Determine the (x, y) coordinate at the center of the cell enclosing the given text.  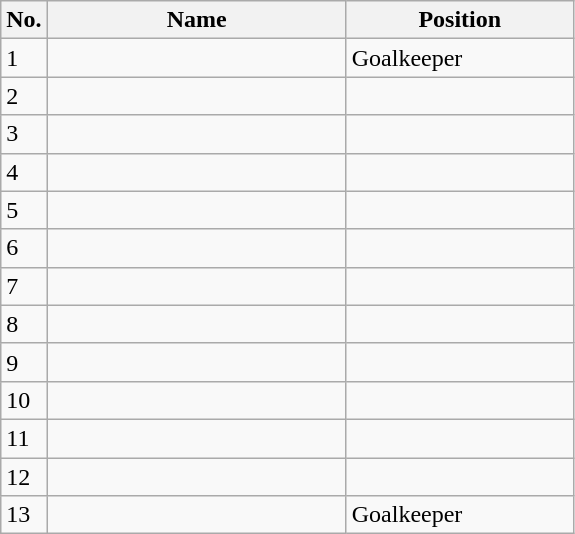
2 (24, 96)
Name (196, 20)
Position (460, 20)
12 (24, 477)
7 (24, 286)
11 (24, 438)
5 (24, 210)
6 (24, 248)
1 (24, 58)
4 (24, 172)
10 (24, 400)
8 (24, 324)
9 (24, 362)
13 (24, 515)
No. (24, 20)
3 (24, 134)
